Locate the cell with the specified text and output its [x, y] center coordinate. 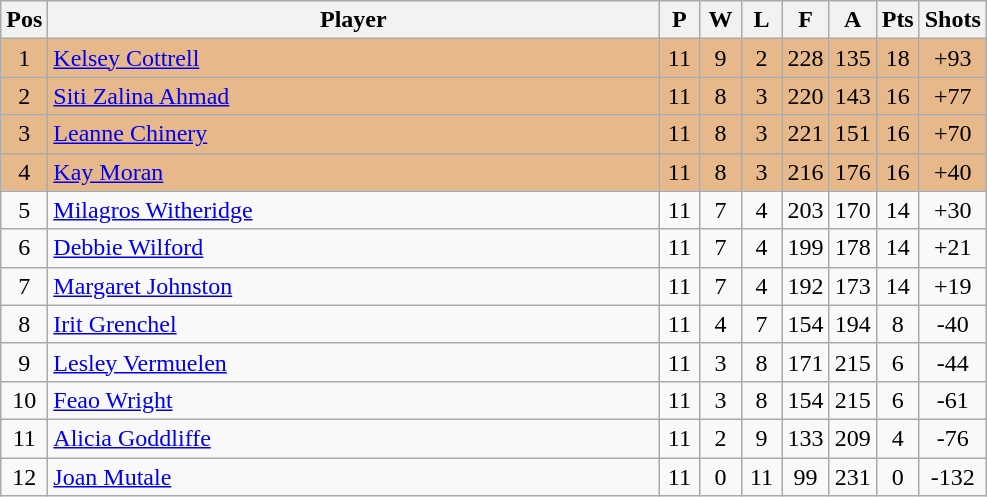
176 [852, 172]
Debbie Wilford [354, 248]
F [806, 20]
+19 [952, 286]
192 [806, 286]
-132 [952, 477]
Pts [898, 20]
170 [852, 210]
Feao Wright [354, 400]
+70 [952, 134]
228 [806, 58]
Joan Mutale [354, 477]
171 [806, 362]
Siti Zalina Ahmad [354, 96]
18 [898, 58]
12 [24, 477]
Pos [24, 20]
5 [24, 210]
Margaret Johnston [354, 286]
143 [852, 96]
Kay Moran [354, 172]
Irit Grenchel [354, 324]
+21 [952, 248]
A [852, 20]
151 [852, 134]
Player [354, 20]
199 [806, 248]
216 [806, 172]
-40 [952, 324]
178 [852, 248]
Milagros Witheridge [354, 210]
Lesley Vermuelen [354, 362]
+30 [952, 210]
Shots [952, 20]
1 [24, 58]
+40 [952, 172]
231 [852, 477]
209 [852, 438]
99 [806, 477]
-61 [952, 400]
221 [806, 134]
Leanne Chinery [354, 134]
W [720, 20]
173 [852, 286]
220 [806, 96]
P [680, 20]
10 [24, 400]
Kelsey Cottrell [354, 58]
+77 [952, 96]
Alicia Goddliffe [354, 438]
135 [852, 58]
-76 [952, 438]
-44 [952, 362]
L [762, 20]
133 [806, 438]
194 [852, 324]
+93 [952, 58]
203 [806, 210]
